Detect which cell encompasses the target text, then output its [x, y] center coordinate. 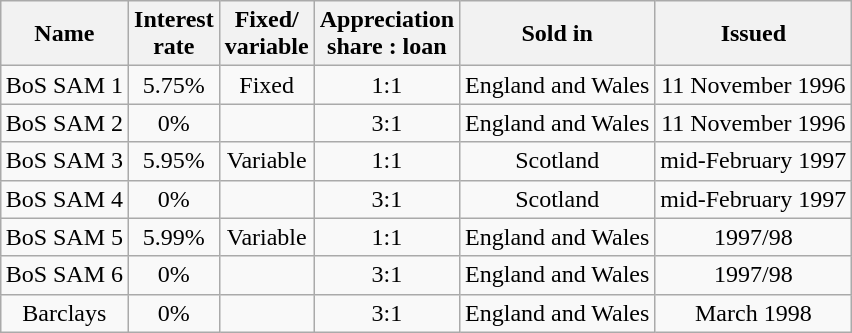
Fixed/variable [266, 34]
Barclays [64, 313]
BoS SAM 2 [64, 123]
March 1998 [754, 313]
Appreciationshare : loan [386, 34]
5.99% [174, 237]
5.95% [174, 161]
BoS SAM 5 [64, 237]
Name [64, 34]
BoS SAM 4 [64, 199]
5.75% [174, 85]
BoS SAM 6 [64, 275]
BoS SAM 3 [64, 161]
Sold in [558, 34]
Interestrate [174, 34]
Issued [754, 34]
Fixed [266, 85]
BoS SAM 1 [64, 85]
